Find where the given text appears and provide that cell's center as [X, Y] coordinate. 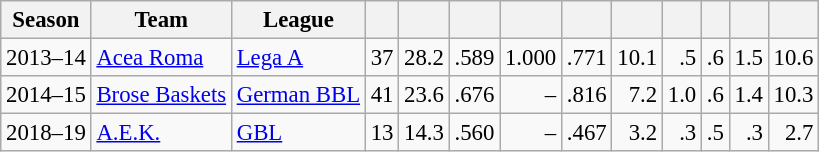
2.7 [793, 133]
.676 [474, 95]
14.3 [424, 133]
Team [161, 20]
.771 [587, 58]
German BBL [298, 95]
1.4 [748, 95]
10.3 [793, 95]
41 [382, 95]
Season [46, 20]
7.2 [637, 95]
.589 [474, 58]
13 [382, 133]
.816 [587, 95]
10.1 [637, 58]
1.5 [748, 58]
.467 [587, 133]
2018–19 [46, 133]
Lega A [298, 58]
10.6 [793, 58]
23.6 [424, 95]
GBL [298, 133]
Acea Roma [161, 58]
.560 [474, 133]
1.0 [682, 95]
Brose Baskets [161, 95]
1.000 [531, 58]
28.2 [424, 58]
2013–14 [46, 58]
League [298, 20]
37 [382, 58]
A.E.K. [161, 133]
2014–15 [46, 95]
3.2 [637, 133]
